Extract the [x, y] coordinate from the center of the cell holding the provided text.  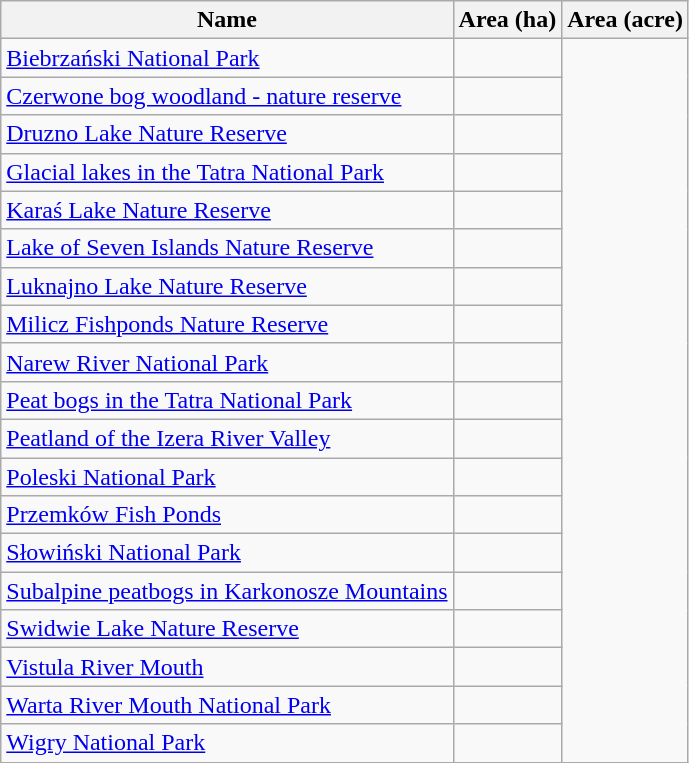
Przemków Fish Ponds [227, 515]
Vistula River Mouth [227, 667]
Luknajno Lake Nature Reserve [227, 286]
Karaś Lake Nature Reserve [227, 210]
Peat bogs in the Tatra National Park [227, 400]
Area (ha) [508, 20]
Poleski National Park [227, 477]
Area (acre) [626, 20]
Lake of Seven Islands Nature Reserve [227, 248]
Peatland of the Izera River Valley [227, 438]
Name [227, 20]
Druzno Lake Nature Reserve [227, 134]
Warta River Mouth National Park [227, 705]
Wigry National Park [227, 743]
Swidwie Lake Nature Reserve [227, 629]
Narew River National Park [227, 362]
Glacial lakes in the Tatra National Park [227, 172]
Słowiński National Park [227, 553]
Milicz Fishponds Nature Reserve [227, 324]
Subalpine peatbogs in Karkonosze Mountains [227, 591]
Czerwone bog woodland - nature reserve [227, 96]
Biebrzański National Park [227, 58]
